Return the (X, Y) coordinate for the center point of the cell that contains the specified text.  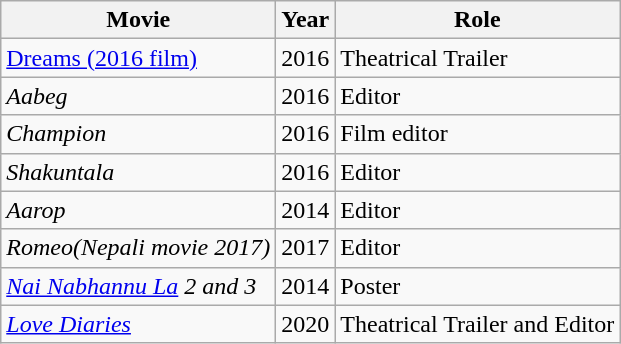
Poster (478, 286)
2017 (306, 248)
Theatrical Trailer (478, 58)
2020 (306, 324)
Dreams (2016 film) (138, 58)
Love Diaries (138, 324)
Shakuntala (138, 172)
Romeo(Nepali movie 2017) (138, 248)
Year (306, 20)
Aarop (138, 210)
Movie (138, 20)
Role (478, 20)
Nai Nabhannu La 2 and 3 (138, 286)
Aabeg (138, 96)
Champion (138, 134)
Film editor (478, 134)
Theatrical Trailer and Editor (478, 324)
